For the text-containing cell, return its midpoint in (X, Y) coordinate format. 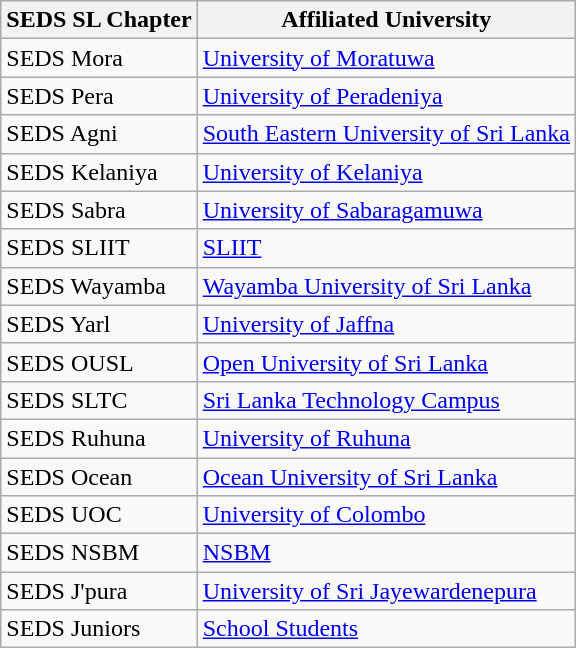
SEDS SL Chapter (99, 20)
SEDS SLIIT (99, 248)
University of Sabaragamuwa (386, 210)
SEDS Kelaniya (99, 172)
SEDS Yarl (99, 324)
Sri Lanka Technology Campus (386, 400)
University of Peradeniya (386, 96)
University of Kelaniya (386, 172)
University of Ruhuna (386, 438)
SEDS Wayamba (99, 286)
SEDS Sabra (99, 210)
SEDS Agni (99, 134)
Affiliated University (386, 20)
Wayamba University of Sri Lanka (386, 286)
School Students (386, 629)
SEDS OUSL (99, 362)
SEDS Pera (99, 96)
South Eastern University of Sri Lanka (386, 134)
SEDS Mora (99, 58)
University of Sri Jayewardenepura (386, 591)
SEDS Juniors (99, 629)
SEDS UOC (99, 515)
Ocean University of Sri Lanka (386, 477)
SEDS NSBM (99, 553)
University of Colombo (386, 515)
University of Moratuwa (386, 58)
SEDS J'pura (99, 591)
Open University of Sri Lanka (386, 362)
University of Jaffna (386, 324)
SEDS SLTC (99, 400)
NSBM (386, 553)
SEDS Ruhuna (99, 438)
SLIIT (386, 248)
SEDS Ocean (99, 477)
